Identify which cell holds the provided text, then report its [X, Y] central coordinate. 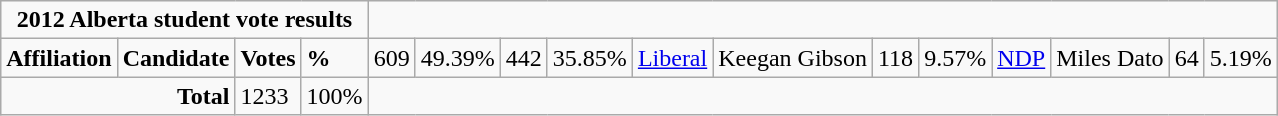
9.57% [956, 58]
2012 Alberta student vote results [184, 20]
% [334, 58]
NDP [1022, 58]
Votes [268, 58]
Candidate [176, 58]
1233 [268, 96]
Keegan Gibson [793, 58]
609 [392, 58]
442 [524, 58]
100% [334, 96]
Total [118, 96]
5.19% [1240, 58]
64 [1186, 58]
Miles Dato [1110, 58]
49.39% [458, 58]
118 [895, 58]
Affiliation [59, 58]
Liberal [672, 58]
35.85% [590, 58]
